Capture the cell that displays the provided text and extract its (x, y) central coordinate. 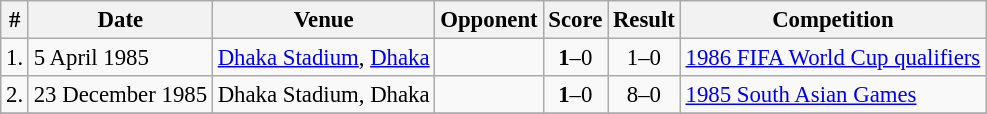
1985 South Asian Games (832, 95)
Date (120, 20)
1. (15, 58)
Result (644, 20)
1986 FIFA World Cup qualifiers (832, 58)
23 December 1985 (120, 95)
# (15, 20)
Score (576, 20)
Venue (324, 20)
2. (15, 95)
8–0 (644, 95)
Opponent (489, 20)
Competition (832, 20)
5 April 1985 (120, 58)
